Find where the given text appears and provide that cell's center as (X, Y) coordinate. 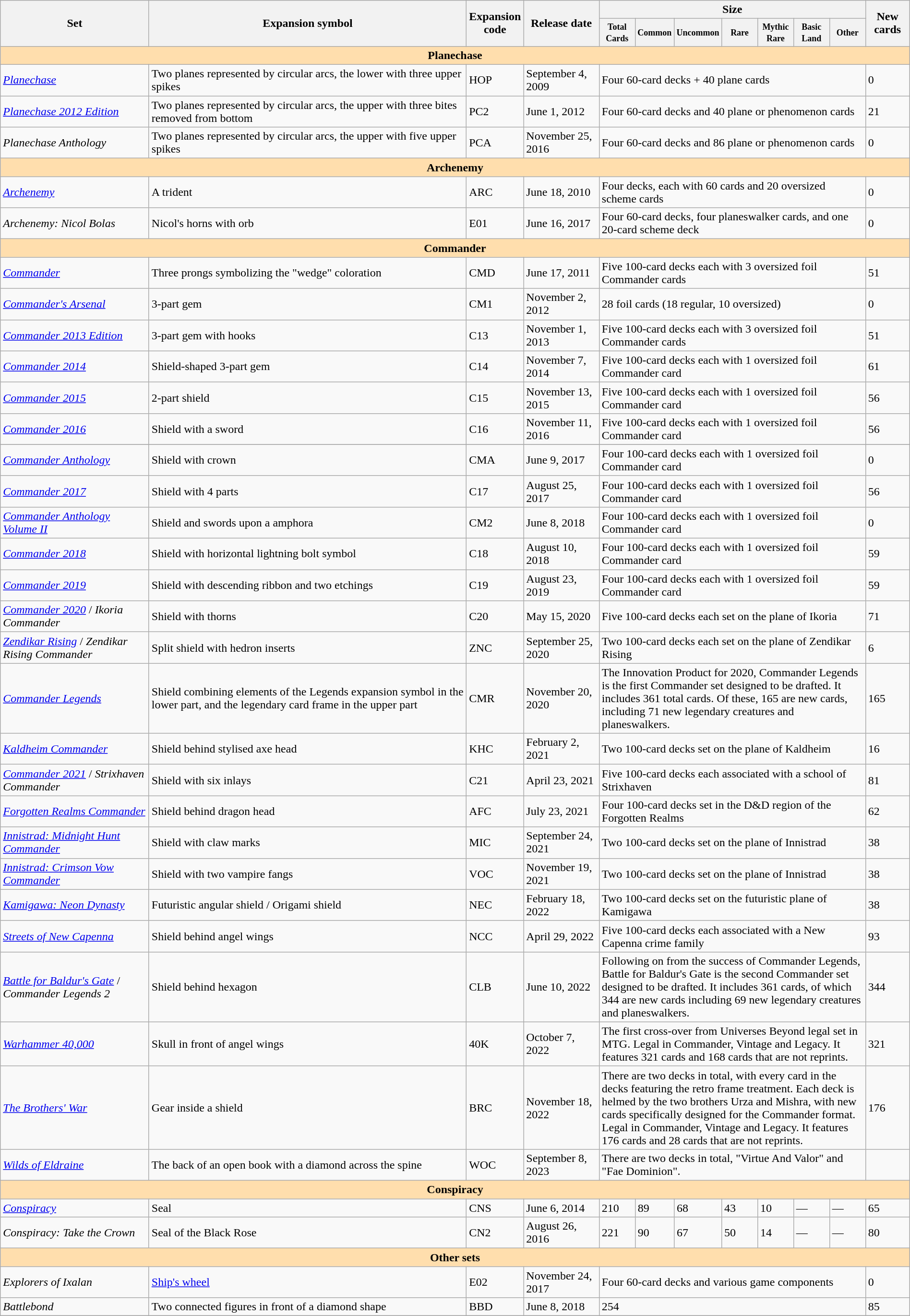
August 25, 2017 (562, 491)
61 (887, 367)
BRC (495, 1108)
85 (887, 1307)
CNS (495, 1208)
June 17, 2011 (562, 273)
PCA (495, 143)
Rare (740, 33)
Shield with claw marks (307, 843)
November 1, 2013 (562, 335)
C13 (495, 335)
Commander 2013 Edition (75, 335)
Kamigawa: Neon Dynasty (75, 905)
14 (776, 1232)
Set (75, 24)
Two planes represented by circular arcs, the lower with three upper spikes (307, 81)
Shield with 4 parts (307, 491)
93 (887, 936)
Uncommon (698, 33)
Shield with two vampire fangs (307, 873)
Skull in front of angel wings (307, 1044)
Commander Legends (75, 698)
Forgotten Realms Commander (75, 811)
There are two decks in total, "Virtue And Valor" and "Fae Dominion". (732, 1164)
Commander 2019 (75, 586)
June 16, 2017 (562, 224)
Conspiracy: Take the Crown (75, 1232)
Four 60-card decks and 40 plane or phenomenon cards (732, 111)
Mythic Rare (776, 33)
Explorers of Ixalan (75, 1282)
65 (887, 1208)
Shield with thorns (307, 616)
The back of an open book with a diamond across the spine (307, 1164)
November 20, 2020 (562, 698)
C20 (495, 616)
221 (617, 1232)
Two 100-card decks set on the futuristic plane of Kamigawa (732, 905)
NCC (495, 936)
10 (776, 1208)
Commander's Arsenal (75, 304)
November 2, 2012 (562, 304)
80 (887, 1232)
Four 60-card decks and 86 plane or phenomenon cards (732, 143)
62 (887, 811)
August 23, 2019 (562, 586)
June 6, 2014 (562, 1208)
81 (887, 780)
Commander 2020 / Ikoria Commander (75, 616)
September 4, 2009 (562, 81)
67 (698, 1232)
April 29, 2022 (562, 936)
6 (887, 648)
Planechase Anthology (75, 143)
Commander 2017 (75, 491)
Shield-shaped 3-part gem (307, 367)
Futuristic angular shield / Origami shield (307, 905)
Basic Land (811, 33)
E02 (495, 1282)
Commander 2015 (75, 397)
Four 60-card decks and various game components (732, 1282)
November 11, 2016 (562, 429)
The Brothers' War (75, 1108)
A trident (307, 192)
July 23, 2021 (562, 811)
Shield behind dragon head (307, 811)
June 9, 2017 (562, 460)
254 (732, 1307)
Innistrad: Midnight Hunt Commander (75, 843)
Commander 2014 (75, 367)
Battle for Baldur's Gate / Commander Legends 2 (75, 987)
Shield combining elements of the Legends expansion symbol in the lower part, and the legendary card frame in the upper part (307, 698)
Shield with a sword (307, 429)
CLB (495, 987)
165 (887, 698)
21 (887, 111)
Expansion symbol (307, 24)
Five 100-card decks each associated with a school of Strixhaven (732, 780)
September 24, 2021 (562, 843)
Ship's wheel (307, 1282)
Four decks, each with 60 cards and 20 oversized scheme cards (732, 192)
CM2 (495, 522)
Zendikar Rising / Zendikar Rising Commander (75, 648)
November 24, 2017 (562, 1282)
Shield behind angel wings (307, 936)
C18 (495, 554)
Commander 2018 (75, 554)
February 18, 2022 (562, 905)
16 (887, 749)
November 13, 2015 (562, 397)
November 25, 2016 (562, 143)
CN2 (495, 1232)
June 18, 2010 (562, 192)
PC2 (495, 111)
June 1, 2012 (562, 111)
3-part gem (307, 304)
CMR (495, 698)
Total Cards (617, 33)
Five 100-card decks each associated with a New Capenna crime family (732, 936)
43 (740, 1208)
71 (887, 616)
C21 (495, 780)
Seal (307, 1208)
176 (887, 1108)
E01 (495, 224)
November 7, 2014 (562, 367)
Commander Anthology Volume II (75, 522)
210 (617, 1208)
VOC (495, 873)
WOC (495, 1164)
Streets of New Capenna (75, 936)
321 (887, 1044)
C15 (495, 397)
Shield behind hexagon (307, 987)
C19 (495, 586)
May 15, 2020 (562, 616)
Two planes represented by circular arcs, the upper with three bites removed from bottom (307, 111)
BBD (495, 1307)
September 8, 2023 (562, 1164)
Two connected figures in front of a diamond shape (307, 1307)
Seal of the Black Rose (307, 1232)
August 10, 2018 (562, 554)
September 25, 2020 (562, 648)
MIC (495, 843)
Commander Anthology (75, 460)
3-part gem with hooks (307, 335)
Shield with horizontal lightning bolt symbol (307, 554)
Warhammer 40,000 (75, 1044)
344 (887, 987)
CM1 (495, 304)
Other sets (455, 1257)
Commander 2021 / Strixhaven Commander (75, 780)
Innistrad: Crimson Vow Commander (75, 873)
Kaldheim Commander (75, 749)
HOP (495, 81)
28 foil cards (18 regular, 10 oversized) (732, 304)
50 (740, 1232)
Shield with six inlays (307, 780)
68 (698, 1208)
Five 100-card decks each set on the plane of Ikoria (732, 616)
Battlebond (75, 1307)
June 10, 2022 (562, 987)
February 2, 2021 (562, 749)
Wilds of Eldraine (75, 1164)
ARC (495, 192)
October 7, 2022 (562, 1044)
NEC (495, 905)
CMD (495, 273)
November 18, 2022 (562, 1108)
2-part shield (307, 397)
Nicol's horns with orb (307, 224)
Archenemy: Nicol Bolas (75, 224)
Commander 2016 (75, 429)
April 23, 2021 (562, 780)
Two 100-card decks set on the plane of Kaldheim (732, 749)
November 19, 2021 (562, 873)
89 (655, 1208)
Planechase 2012 Edition (75, 111)
Common (655, 33)
C16 (495, 429)
New cards (887, 24)
KHC (495, 749)
Three prongs symbolizing the "wedge" coloration (307, 273)
Shield with crown (307, 460)
Shield with descending ribbon and two etchings (307, 586)
Two planes represented by circular arcs, the upper with five upper spikes (307, 143)
Shield behind stylised axe head (307, 749)
Other (848, 33)
40K (495, 1044)
Gear inside a shield (307, 1108)
Split shield with hedron inserts (307, 648)
CMA (495, 460)
Shield and swords upon a amphora (307, 522)
Expansioncode (495, 24)
AFC (495, 811)
Four 60-card decks, four planeswalker cards, and one 20-card scheme deck (732, 224)
Four 60-card decks + 40 plane cards (732, 81)
Size (732, 10)
C17 (495, 491)
Release date (562, 24)
Two 100-card decks each set on the plane of Zendikar Rising (732, 648)
Four 100-card decks set in the D&D region of the Forgotten Realms (732, 811)
C14 (495, 367)
90 (655, 1232)
August 26, 2016 (562, 1232)
ZNC (495, 648)
